For the text-containing cell, return its midpoint in (X, Y) coordinate format. 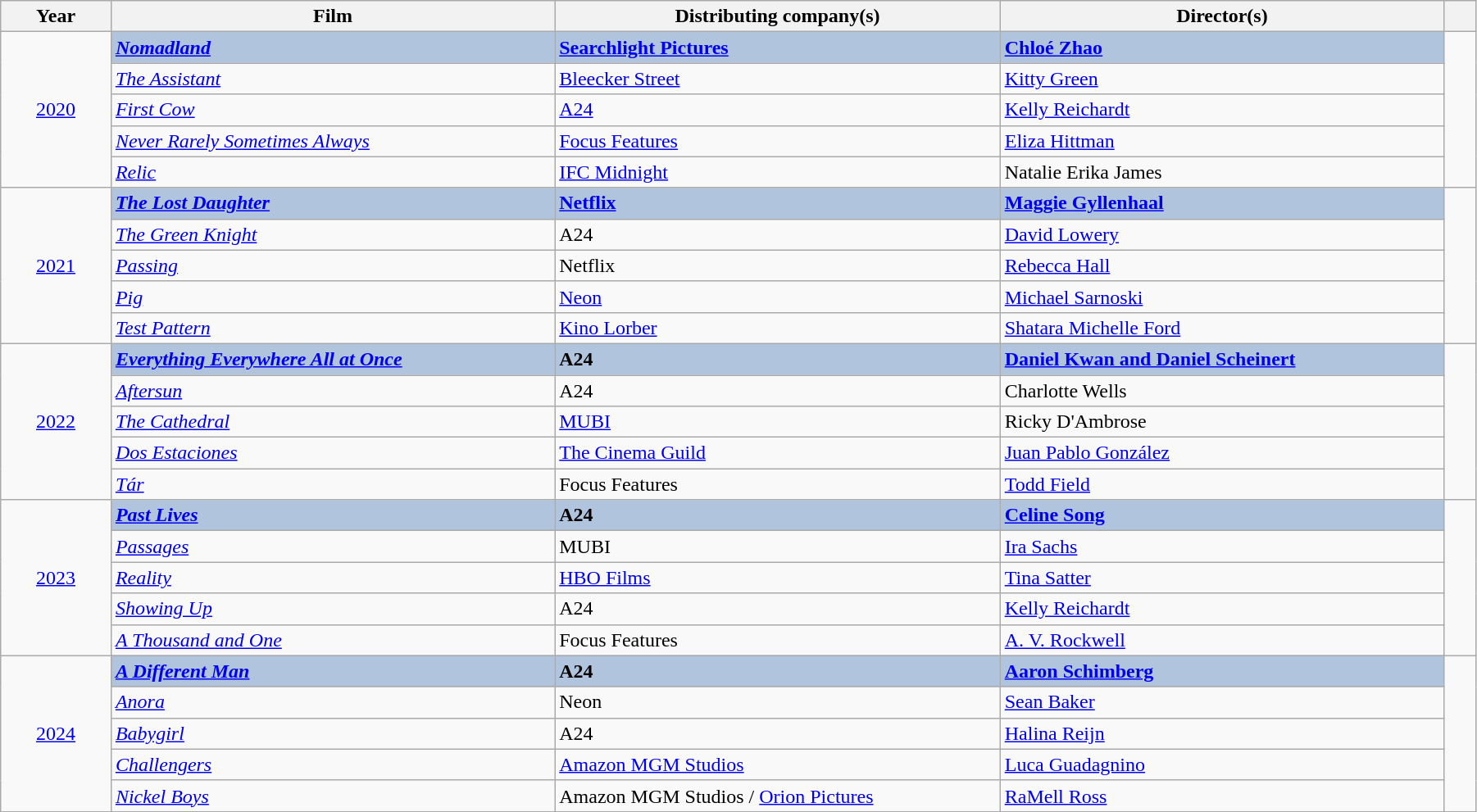
A Different Man (333, 671)
Film (333, 16)
Amazon MGM Studios (777, 764)
Rebecca Hall (1221, 265)
Sean Baker (1221, 702)
Kino Lorber (777, 328)
Amazon MGM Studios / Orion Pictures (777, 796)
Reality (333, 578)
Showing Up (333, 609)
Charlotte Wells (1221, 391)
Tina Satter (1221, 578)
2024 (56, 733)
The Cinema Guild (777, 453)
Relic (333, 172)
Aaron Schimberg (1221, 671)
Test Pattern (333, 328)
2021 (56, 265)
A Thousand and One (333, 640)
Tár (333, 484)
Past Lives (333, 515)
Challengers (333, 764)
Passing (333, 265)
Pig (333, 297)
Searchlight Pictures (777, 48)
Kitty Green (1221, 79)
Never Rarely Sometimes Always (333, 141)
Chloé Zhao (1221, 48)
The Cathedral (333, 422)
David Lowery (1221, 234)
The Assistant (333, 79)
Babygirl (333, 733)
The Green Knight (333, 234)
Distributing company(s) (777, 16)
Aftersun (333, 391)
Daniel Kwan and Daniel Scheinert (1221, 359)
Todd Field (1221, 484)
Director(s) (1221, 16)
First Cow (333, 110)
Bleecker Street (777, 79)
A. V. Rockwell (1221, 640)
IFC Midnight (777, 172)
Maggie Gyllenhaal (1221, 203)
The Lost Daughter (333, 203)
Year (56, 16)
Halina Reijn (1221, 733)
Michael Sarnoski (1221, 297)
Anora (333, 702)
Eliza Hittman (1221, 141)
2020 (56, 110)
Luca Guadagnino (1221, 764)
2023 (56, 578)
Passages (333, 547)
RaMell Ross (1221, 796)
Shatara Michelle Ford (1221, 328)
Celine Song (1221, 515)
Dos Estaciones (333, 453)
Nickel Boys (333, 796)
Ricky D'Ambrose (1221, 422)
Juan Pablo González (1221, 453)
Natalie Erika James (1221, 172)
Nomadland (333, 48)
HBO Films (777, 578)
Everything Everywhere All at Once (333, 359)
Ira Sachs (1221, 547)
2022 (56, 421)
